Extract the (X, Y) coordinate from the center of the cell holding the provided text.  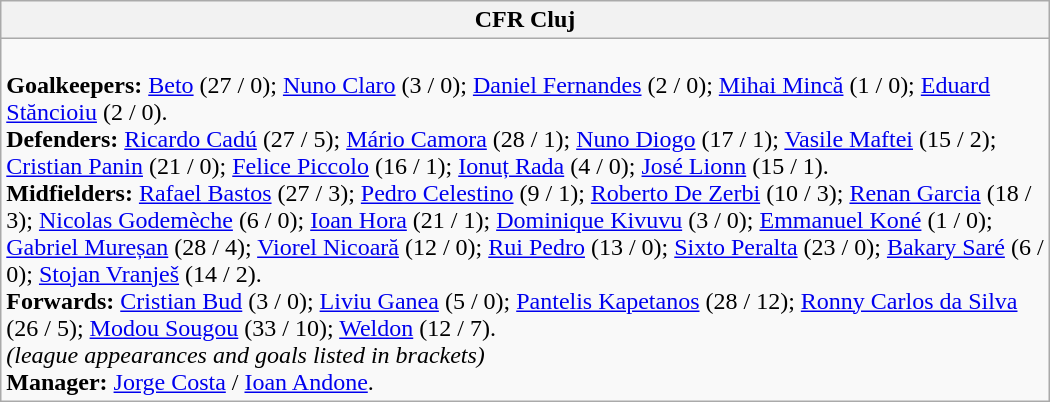
CFR Cluj (525, 20)
